Detect which cell encompasses the target text, then output its (X, Y) center coordinate. 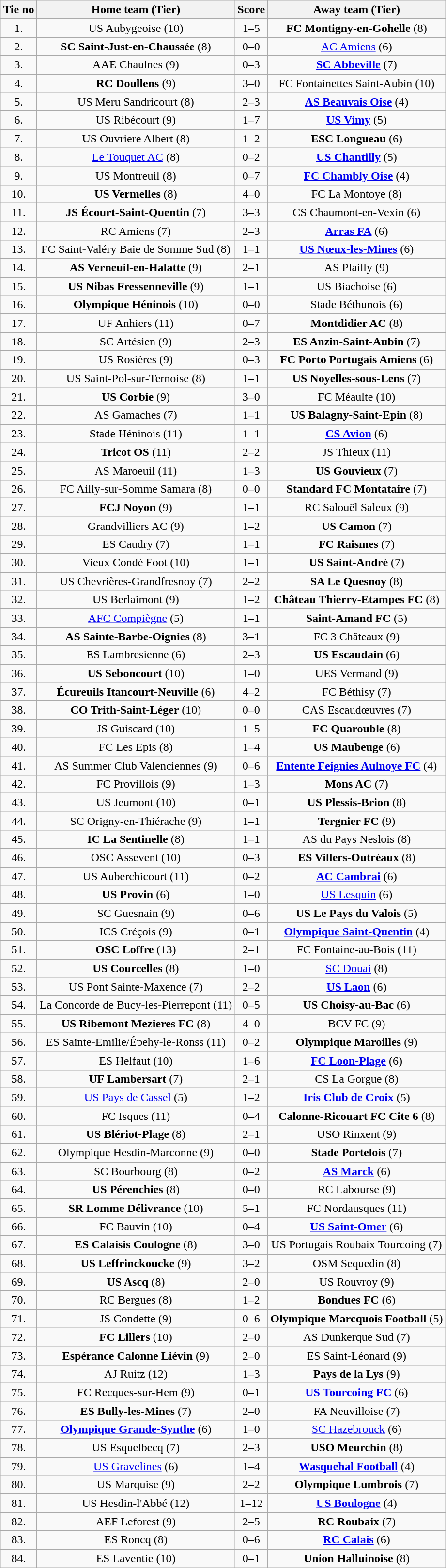
6. (18, 120)
72. (18, 1337)
Entente Feignies Aulnoye FC (4) (356, 765)
Wasquehal Football (4) (356, 1466)
CS La Gorgue (8) (356, 1079)
33. (18, 618)
ES Saint-Léonard (9) (356, 1355)
RC Salouël Saleux (9) (356, 507)
IC La Sentinelle (8) (136, 839)
FC Chambly Oise (4) (356, 175)
FC Provillois (9) (136, 784)
AEF Leforest (9) (136, 1521)
Château Thierry-Etampes FC (8) (356, 600)
US Ribemont Mezieres FC (8) (136, 1024)
AS Sainte-Barbe-Oignies (8) (136, 637)
FC Méaulte (10) (356, 397)
US Marquise (9) (136, 1485)
66. (18, 1226)
29. (18, 544)
US Laon (6) (356, 987)
US Biachoise (6) (356, 286)
4. (18, 83)
36. (18, 673)
65. (18, 1208)
RC Labourse (9) (356, 1190)
US Ribécourt (9) (136, 120)
74. (18, 1374)
BCV FC (9) (356, 1024)
3. (18, 65)
RC Roubaix (7) (356, 1521)
AS Verneuil-en-Halatte (9) (136, 268)
OSC Assevent (10) (136, 858)
SC Artésien (9) (136, 342)
83. (18, 1540)
55. (18, 1024)
Olympique Héninois (10) (136, 305)
US Seboncourt (10) (136, 673)
US Vermelles (8) (136, 194)
US Saint-Omer (6) (356, 1226)
Home team (Tier) (136, 10)
64. (18, 1190)
SC Bourbourg (8) (136, 1171)
58. (18, 1079)
57. (18, 1060)
Vieux Condé Foot (10) (136, 563)
US Esquelbecq (7) (136, 1448)
SC Douai (8) (356, 968)
Iris Club de Croix (5) (356, 1097)
70. (18, 1300)
42. (18, 784)
22. (18, 415)
AJ Ruitz (12) (136, 1374)
84. (18, 1558)
US Escaudain (6) (356, 655)
78. (18, 1448)
ES Roncq (8) (136, 1540)
0–5 (251, 1005)
2. (18, 47)
FC Fontainettes Saint-Aubin (10) (356, 83)
OSM Sequedin (8) (356, 1263)
45. (18, 839)
US Maubeuge (6) (356, 747)
US Hesdin-l'Abbé (12) (136, 1503)
FA Neuvilloise (7) (356, 1411)
SC Origny-en-Thiérache (9) (136, 821)
US Berlaimont (9) (136, 600)
US Pont Sainte-Maxence (7) (136, 987)
79. (18, 1466)
US Pays de Cassel (5) (136, 1097)
US Saint-Pol-sur-Ternoise (8) (136, 378)
FC Saint-Valéry Baie de Somme Sud (8) (136, 249)
SC Guesnain (9) (136, 913)
US Saint-André (7) (356, 563)
CO Trith-Saint-Léger (10) (136, 710)
73. (18, 1355)
35. (18, 655)
US Leffrinckoucke (9) (136, 1263)
60. (18, 1116)
US Boulogne (4) (356, 1503)
US Tourcoing FC (6) (356, 1392)
13. (18, 249)
62. (18, 1153)
CS Avion (6) (356, 434)
7. (18, 139)
AFC Compiègne (5) (136, 618)
23. (18, 434)
SR Lomme Délivrance (10) (136, 1208)
Olympique Maroilles (9) (356, 1042)
US Noyelles-sous-Lens (7) (356, 378)
AS Summer Club Valenciennes (9) (136, 765)
FC Lillers (10) (136, 1337)
Grandvilliers AC (9) (136, 526)
ES Sainte-Emilie/Épehy-le-Ronss (11) (136, 1042)
ES Helfaut (10) (136, 1060)
RC Doullens (9) (136, 83)
USO Meurchin (8) (356, 1448)
Le Touquet AC (8) (136, 157)
US Aubygeoise (10) (136, 28)
Mons AC (7) (356, 784)
5. (18, 102)
ES Lambresienne (6) (136, 655)
Bondues FC (6) (356, 1300)
14. (18, 268)
AS Gamaches (7) (136, 415)
59. (18, 1097)
Olympique Lumbrois (7) (356, 1485)
53. (18, 987)
67. (18, 1245)
Away team (Tier) (356, 10)
24. (18, 452)
Pays de la Lys (9) (356, 1374)
US Nibas Fressenneville (9) (136, 286)
SC Saint-Just-en-Chaussée (8) (136, 47)
UF Lambersart (7) (136, 1079)
ES Calaisis Coulogne (8) (136, 1245)
FC Ailly-sur-Somme Samara (8) (136, 489)
US Ascq (8) (136, 1282)
37. (18, 692)
SA Le Quesnoy (8) (356, 581)
CAS Escaudœuvres (7) (356, 710)
Standard FC Montataire (7) (356, 489)
80. (18, 1485)
FC Nordausques (11) (356, 1208)
US Gravelines (6) (136, 1466)
AC Cambrai (6) (356, 876)
11. (18, 212)
46. (18, 858)
82. (18, 1521)
US Ouvriere Albert (8) (136, 139)
49. (18, 913)
US Rosières (9) (136, 360)
40. (18, 747)
Stade Béthunois (6) (356, 305)
ES Bully-les-Mines (7) (136, 1411)
FC Porto Portugais Amiens (6) (356, 360)
2–5 (251, 1521)
FC La Montoye (8) (356, 194)
5–1 (251, 1208)
AS Marck (6) (356, 1171)
FCJ Noyon (9) (136, 507)
19. (18, 360)
USO Rinxent (9) (356, 1134)
Olympique Marcquois Football (5) (356, 1319)
16. (18, 305)
FC Montigny-en-Gohelle (8) (356, 28)
US Camon (7) (356, 526)
JS Condette (9) (136, 1319)
US Le Pays du Valois (5) (356, 913)
US Gouvieux (7) (356, 470)
AC Amiens (6) (356, 47)
US Choisy-au-Bac (6) (356, 1005)
61. (18, 1134)
Tergnier FC (9) (356, 821)
AAE Chaulnes (9) (136, 65)
US Blériot-Plage (8) (136, 1134)
76. (18, 1411)
FC Loon-Plage (6) (356, 1060)
Calonne-Ricouart FC Cite 6 (8) (356, 1116)
Union Halluinoise (8) (356, 1558)
48. (18, 895)
US Rouvroy (9) (356, 1282)
Stade Portelois (7) (356, 1153)
3–2 (251, 1263)
75. (18, 1392)
44. (18, 821)
AS du Pays Neslois (8) (356, 839)
OSC Loffre (13) (136, 950)
31. (18, 581)
US Montreuil (8) (136, 175)
US Balagny-Saint-Epin (8) (356, 415)
71. (18, 1319)
FC Recques-sur-Hem (9) (136, 1392)
SC Hazebrouck (6) (356, 1429)
FC Raismes (7) (356, 544)
FC Isques (11) (136, 1116)
Espérance Calonne Liévin (9) (136, 1355)
27. (18, 507)
17. (18, 323)
RC Amiens (7) (136, 231)
1. (18, 28)
ES Anzin-Saint-Aubin (7) (356, 342)
AS Beauvais Oise (4) (356, 102)
4–2 (251, 692)
AS Maroeuil (11) (136, 470)
ES Villers-Outréaux (8) (356, 858)
12. (18, 231)
UF Anhiers (11) (136, 323)
51. (18, 950)
AS Dunkerque Sud (7) (356, 1337)
AS Plailly (9) (356, 268)
25. (18, 470)
US Jeumont (10) (136, 802)
8. (18, 157)
JS Thieux (11) (356, 452)
UES Vermand (9) (356, 673)
1–7 (251, 120)
US Corbie (9) (136, 397)
US Portugais Roubaix Tourcoing (7) (356, 1245)
3–1 (251, 637)
FC Les Epis (8) (136, 747)
FC Quarouble (8) (356, 729)
US Chantilly (5) (356, 157)
FC 3 Châteaux (9) (356, 637)
20. (18, 378)
CS Chaumont-en-Vexin (6) (356, 212)
77. (18, 1429)
68. (18, 1263)
RC Calais (6) (356, 1540)
ICS Créçois (9) (136, 931)
69. (18, 1282)
US Provin (6) (136, 895)
43. (18, 802)
Arras FA (6) (356, 231)
RC Bergues (8) (136, 1300)
1–6 (251, 1060)
Score (251, 10)
FC Fontaine-au-Bois (11) (356, 950)
3–3 (251, 212)
10. (18, 194)
ESC Longueau (6) (356, 139)
Stade Héninois (11) (136, 434)
Olympique Grande-Synthe (6) (136, 1429)
Olympique Saint-Quentin (4) (356, 931)
32. (18, 600)
Tie no (18, 10)
21. (18, 397)
15. (18, 286)
54. (18, 1005)
ES Caudry (7) (136, 544)
9. (18, 175)
Tricot OS (11) (136, 452)
81. (18, 1503)
US Auberchicourt (11) (136, 876)
FC Béthisy (7) (356, 692)
18. (18, 342)
US Pérenchies (8) (136, 1190)
US Courcelles (8) (136, 968)
FC Bauvin (10) (136, 1226)
ES Laventie (10) (136, 1558)
La Concorde de Bucy-les-Pierrepont (11) (136, 1005)
47. (18, 876)
39. (18, 729)
JS Guiscard (10) (136, 729)
26. (18, 489)
30. (18, 563)
US Vimy (5) (356, 120)
41. (18, 765)
34. (18, 637)
US Chevrières-Grandfresnoy (7) (136, 581)
Écureuils Itancourt-Neuville (6) (136, 692)
Olympique Hesdin-Marconne (9) (136, 1153)
50. (18, 931)
56. (18, 1042)
JS Écourt-Saint-Quentin (7) (136, 212)
28. (18, 526)
1–12 (251, 1503)
63. (18, 1171)
Saint-Amand FC (5) (356, 618)
52. (18, 968)
38. (18, 710)
SC Abbeville (7) (356, 65)
US Nœux-les-Mines (6) (356, 249)
US Lesquin (6) (356, 895)
US Plessis-Brion (8) (356, 802)
Montdidier AC (8) (356, 323)
US Meru Sandricourt (8) (136, 102)
